Capture the cell that displays the provided text and extract its (X, Y) central coordinate. 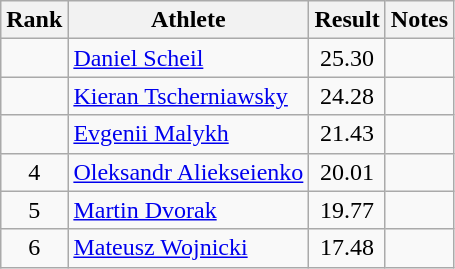
19.77 (347, 210)
6 (34, 248)
21.43 (347, 134)
25.30 (347, 58)
17.48 (347, 248)
Notes (419, 20)
Athlete (188, 20)
Rank (34, 20)
Result (347, 20)
Oleksandr Aliekseienko (188, 172)
20.01 (347, 172)
Mateusz Wojnicki (188, 248)
5 (34, 210)
Daniel Scheil (188, 58)
Evgenii Malykh (188, 134)
Kieran Tscherniawsky (188, 96)
24.28 (347, 96)
Martin Dvorak (188, 210)
4 (34, 172)
